Find where the given text appears and provide that cell's center as [X, Y] coordinate. 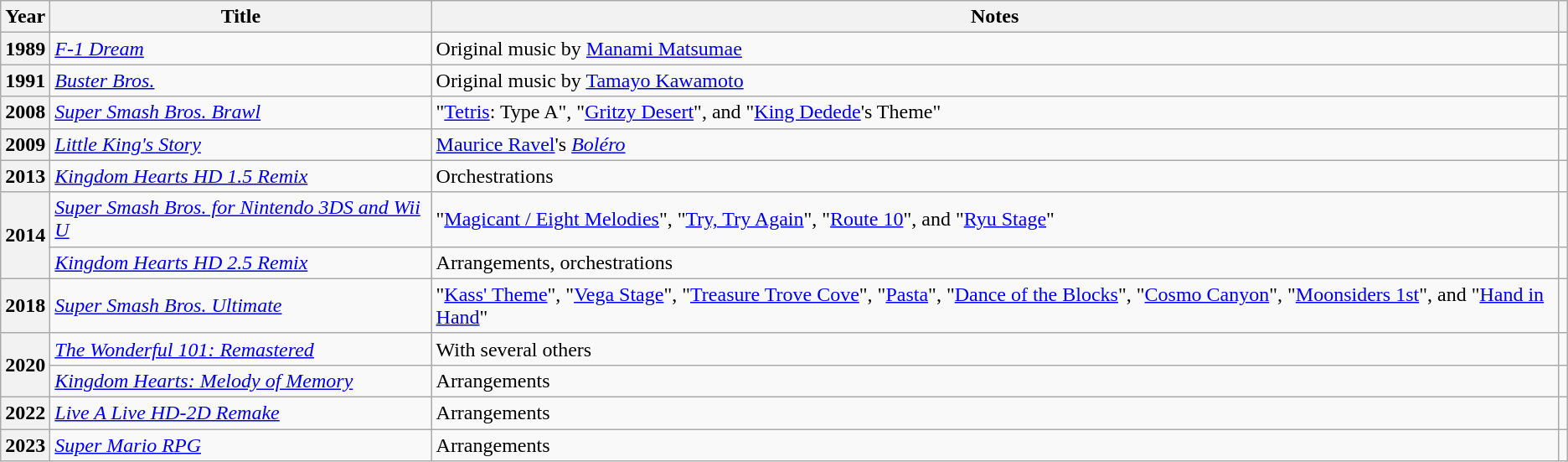
Super Smash Bros. Ultimate [241, 305]
2018 [25, 305]
With several others [995, 349]
2020 [25, 365]
Orchestrations [995, 176]
Year [25, 17]
2023 [25, 445]
Live A Live HD-2D Remake [241, 413]
Notes [995, 17]
2009 [25, 144]
Super Smash Bros. for Nintendo 3DS and Wii U [241, 220]
Maurice Ravel's Boléro [995, 144]
2022 [25, 413]
The Wonderful 101: Remastered [241, 349]
Title [241, 17]
Kingdom Hearts HD 1.5 Remix [241, 176]
Kingdom Hearts HD 2.5 Remix [241, 262]
F-1 Dream [241, 49]
Arrangements, orchestrations [995, 262]
2014 [25, 235]
1989 [25, 49]
1991 [25, 80]
Original music by Manami Matsumae [995, 49]
Buster Bros. [241, 80]
Little King's Story [241, 144]
"Magicant / Eight Melodies", "Try, Try Again", "Route 10", and "Ryu Stage" [995, 220]
Kingdom Hearts: Melody of Memory [241, 381]
Original music by Tamayo Kawamoto [995, 80]
2008 [25, 112]
"Tetris: Type A", "Gritzy Desert", and "King Dedede's Theme" [995, 112]
2013 [25, 176]
Super Smash Bros. Brawl [241, 112]
"Kass' Theme", "Vega Stage", "Treasure Trove Cove", "Pasta", "Dance of the Blocks", "Cosmo Canyon", "Moonsiders 1st", and "Hand in Hand" [995, 305]
Super Mario RPG [241, 445]
